Output the (x, y) coordinate of the center of the cell containing the given text.  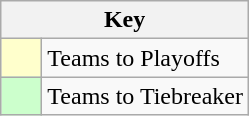
Teams to Tiebreaker (146, 96)
Teams to Playoffs (146, 58)
Key (125, 20)
